For the text-containing cell, return its midpoint in [x, y] coordinate format. 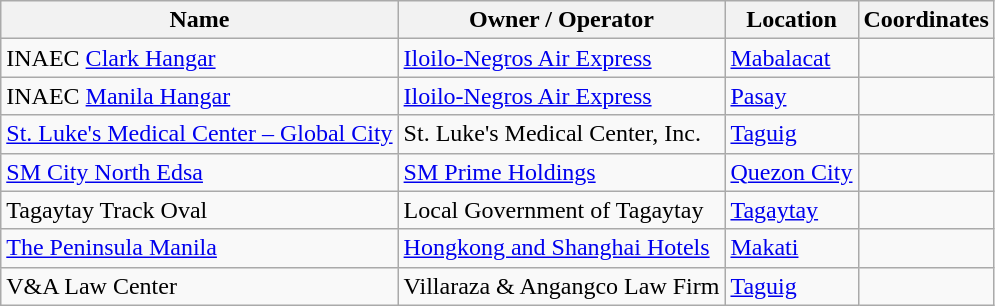
The Peninsula Manila [200, 248]
St. Luke's Medical Center – Global City [200, 134]
Villaraza & Angangco Law Firm [562, 286]
INAEC Clark Hangar [200, 58]
Location [792, 20]
Makati [792, 248]
V&A Law Center [200, 286]
SM City North Edsa [200, 172]
St. Luke's Medical Center, Inc. [562, 134]
Hongkong and Shanghai Hotels [562, 248]
Owner / Operator [562, 20]
Mabalacat [792, 58]
Tagaytay Track Oval [200, 210]
Local Government of Tagaytay [562, 210]
Coordinates [926, 20]
Tagaytay [792, 210]
INAEC Manila Hangar [200, 96]
Quezon City [792, 172]
Pasay [792, 96]
SM Prime Holdings [562, 172]
Name [200, 20]
